Output the [x, y] coordinate of the center of the cell containing the given text.  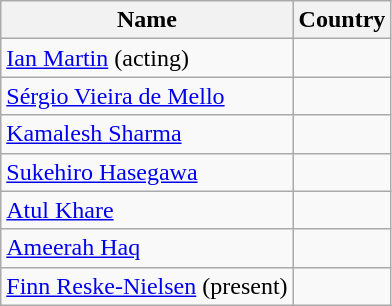
Ameerah Haq [147, 248]
Name [147, 20]
Finn Reske-Nielsen (present) [147, 286]
Atul Khare [147, 210]
Country [342, 20]
Sukehiro Hasegawa [147, 172]
Kamalesh Sharma [147, 134]
Ian Martin (acting) [147, 58]
Sérgio Vieira de Mello [147, 96]
